Search for the cell housing the specified text and yield its [x, y] center coordinate. 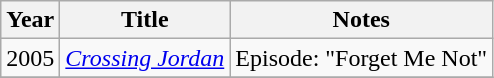
2005 [30, 58]
Crossing Jordan [145, 58]
Title [145, 20]
Year [30, 20]
Episode: "Forget Me Not" [362, 58]
Notes [362, 20]
